Determine the [x, y] coordinate at the center of the cell enclosing the given text.  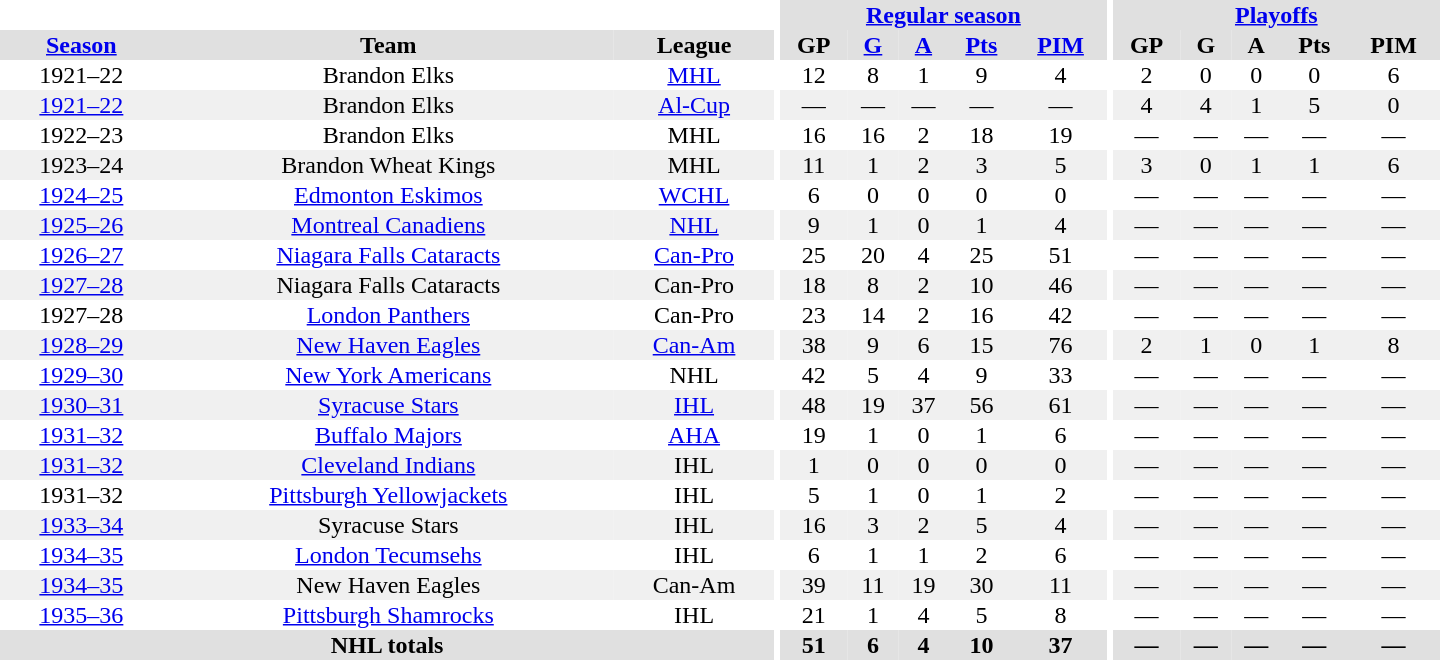
61 [1060, 405]
Regular season [944, 15]
1922–23 [82, 135]
1929–30 [82, 375]
1925–26 [82, 225]
1928–29 [82, 345]
Edmonton Eskimos [388, 195]
WCHL [694, 195]
London Tecumsehs [388, 555]
1926–27 [82, 255]
Pittsburgh Yellowjackets [388, 495]
1935–36 [82, 615]
Season [82, 45]
1923–24 [82, 165]
56 [982, 405]
1930–31 [82, 405]
14 [873, 315]
Buffalo Majors [388, 435]
London Panthers [388, 315]
39 [814, 585]
48 [814, 405]
23 [814, 315]
NHL totals [387, 645]
38 [814, 345]
76 [1060, 345]
1933–34 [82, 525]
Pittsburgh Shamrocks [388, 615]
33 [1060, 375]
15 [982, 345]
30 [982, 585]
League [694, 45]
Team [388, 45]
Brandon Wheat Kings [388, 165]
Montreal Canadiens [388, 225]
46 [1060, 285]
20 [873, 255]
Playoffs [1276, 15]
21 [814, 615]
Cleveland Indians [388, 465]
AHA [694, 435]
Al-Cup [694, 105]
1924–25 [82, 195]
12 [814, 75]
New York Americans [388, 375]
